Find where the given text appears and provide that cell's center as [X, Y] coordinate. 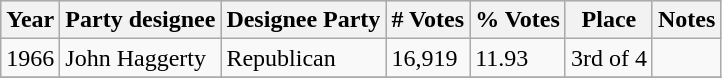
Notes [686, 20]
Republican [304, 58]
16,919 [428, 58]
11.93 [518, 58]
Designee Party [304, 20]
Place [608, 20]
Party designee [140, 20]
# Votes [428, 20]
John Haggerty [140, 58]
3rd of 4 [608, 58]
% Votes [518, 20]
1966 [30, 58]
Year [30, 20]
